Return the [x, y] coordinate for the center point of the cell that contains the specified text.  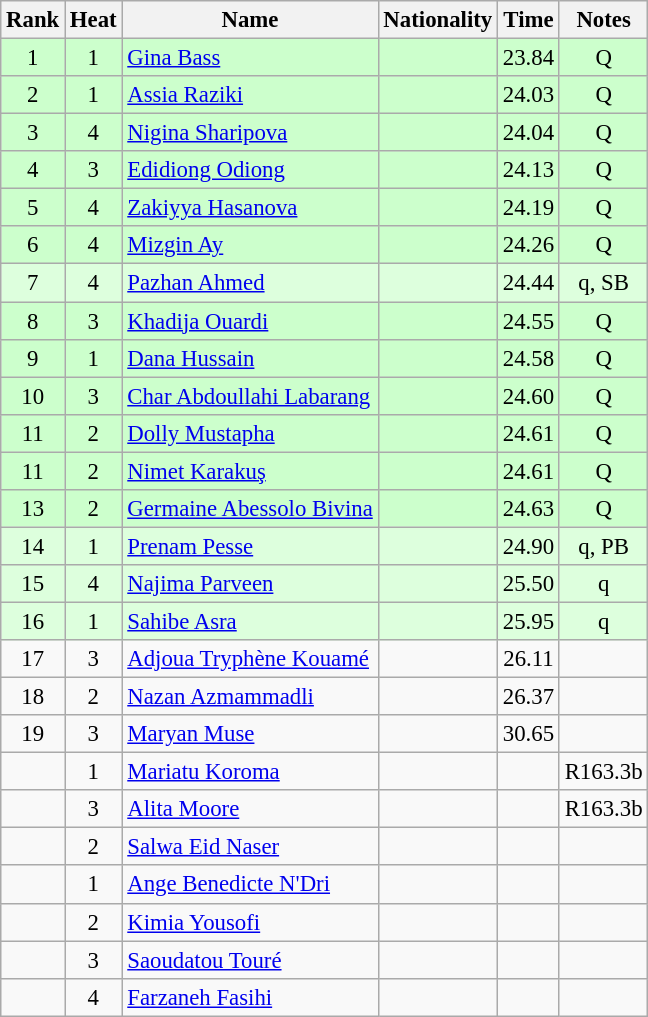
23.84 [529, 58]
Assia Raziki [250, 95]
Salwa Eid Naser [250, 847]
24.44 [529, 283]
q, SB [603, 283]
24.60 [529, 396]
Gina Bass [250, 58]
Khadija Ouardi [250, 321]
Prenam Pesse [250, 546]
Germaine Abessolo Bivina [250, 509]
Maryan Muse [250, 734]
26.11 [529, 659]
Dolly Mustapha [250, 433]
24.13 [529, 170]
Dana Hussain [250, 358]
Nimet Karakuş [250, 471]
Adjoua Tryphène Kouamé [250, 659]
Nigina Sharipova [250, 133]
9 [33, 358]
Nationality [438, 20]
25.50 [529, 584]
Mariatu Koroma [250, 772]
24.26 [529, 245]
8 [33, 321]
15 [33, 584]
Heat [94, 20]
Sahibe Asra [250, 621]
Notes [603, 20]
24.03 [529, 95]
24.19 [529, 208]
25.95 [529, 621]
18 [33, 697]
13 [33, 509]
7 [33, 283]
26.37 [529, 697]
16 [33, 621]
Kimia Yousofi [250, 922]
24.90 [529, 546]
10 [33, 396]
Pazhan Ahmed [250, 283]
Edidiong Odiong [250, 170]
17 [33, 659]
14 [33, 546]
24.58 [529, 358]
Nazan Azmammadli [250, 697]
Farzaneh Fasihi [250, 997]
24.55 [529, 321]
24.04 [529, 133]
19 [33, 734]
Zakiyya Hasanova [250, 208]
Name [250, 20]
Rank [33, 20]
Saoudatou Touré [250, 960]
Time [529, 20]
6 [33, 245]
Alita Moore [250, 809]
30.65 [529, 734]
Najima Parveen [250, 584]
Char Abdoullahi Labarang [250, 396]
q, PB [603, 546]
24.63 [529, 509]
Mizgin Ay [250, 245]
5 [33, 208]
Ange Benedicte N'Dri [250, 885]
